Extract the [X, Y] coordinate from the center of the cell holding the provided text.  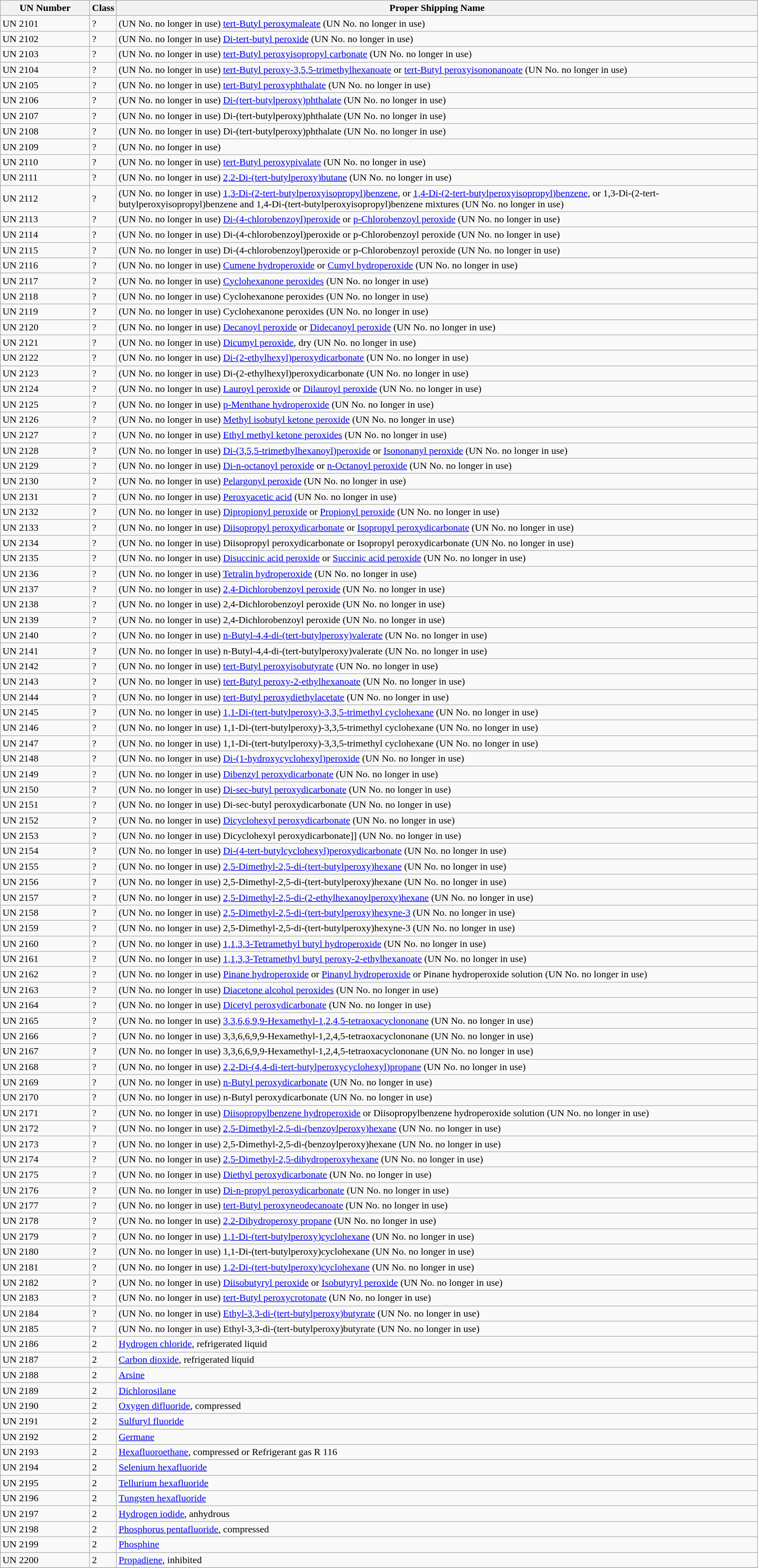
(UN No. no longer in use) Pelargonyl peroxide (UN No. no longer in use) [437, 481]
(UN No. no longer in use) tert-Butyl peroxyphthalate (UN No. no longer in use) [437, 85]
UN 2119 [45, 312]
(UN No. no longer in use) tert-Butyl peroxy-3,5,5-trimethylhexanoate or tert-Butyl peroxyisononanoate (UN No. no longer in use) [437, 70]
UN 2185 [45, 1329]
(UN No. no longer in use) [437, 147]
UN 2171 [45, 1113]
UN 2199 [45, 1545]
UN 2169 [45, 1082]
(UN No. no longer in use) Di-(3,5,5-trimethylhexanoyl)peroxide or Isononanyl peroxide (UN No. no longer in use) [437, 451]
(UN No. no longer in use) tert-Butyl peroxymaleate (UN No. no longer in use) [437, 23]
UN 2143 [45, 681]
UN 2104 [45, 70]
(UN No. no longer in use) Diacetone alcohol peroxides (UN No. no longer in use) [437, 990]
UN 2136 [45, 574]
(UN No. no longer in use) Diisobutyryl peroxide or Isobutyryl peroxide (UN No. no longer in use) [437, 1283]
UN 2181 [45, 1267]
(UN No. no longer in use) p-Menthane hydroperoxide (UN No. no longer in use) [437, 404]
UN 2179 [45, 1236]
UN 2154 [45, 851]
(UN No. no longer in use) Dicyclohexyl peroxydicarbonate]] (UN No. no longer in use) [437, 836]
UN 2148 [45, 759]
UN 2197 [45, 1514]
UN 2166 [45, 1036]
(UN No. no longer in use) Di-tert-butyl peroxide (UN No. no longer in use) [437, 39]
UN 2141 [45, 651]
UN 2112 [45, 198]
UN 2139 [45, 620]
(UN No. no longer in use) tert-Butyl peroxy-2-ethylhexanoate (UN No. no longer in use) [437, 681]
Tellurium hexafluoride [437, 1483]
UN 2111 [45, 177]
UN 2162 [45, 974]
UN 2113 [45, 219]
UN 2124 [45, 389]
UN 2198 [45, 1529]
UN 2183 [45, 1298]
UN 2167 [45, 1051]
UN 2156 [45, 882]
UN 2187 [45, 1360]
(UN No. no longer in use) Dicetyl peroxydicarbonate (UN No. no longer in use) [437, 1005]
UN 2177 [45, 1206]
(UN No. no longer in use) 2,2-Di-(tert-butylperoxy)butane (UN No. no longer in use) [437, 177]
UN 2123 [45, 373]
(UN No. no longer in use) 1,1,3,3-Tetramethyl butyl hydroperoxide (UN No. no longer in use) [437, 944]
UN 2175 [45, 1174]
UN 2164 [45, 1005]
(UN No. no longer in use) Dipropionyl peroxide or Propionyl peroxide (UN No. no longer in use) [437, 512]
(UN No. no longer in use) Lauroyl peroxide or Dilauroyl peroxide (UN No. no longer in use) [437, 389]
UN 2151 [45, 805]
UN 2127 [45, 435]
UN 2173 [45, 1144]
(UN No. no longer in use) Di-n-propyl peroxydicarbonate (UN No. no longer in use) [437, 1190]
(UN No. no longer in use) 2,5-Dimethyl-2,5-dihydroperoxyhexane (UN No. no longer in use) [437, 1159]
(UN No. no longer in use) Pinane hydroperoxide or Pinanyl hydroperoxide or Pinane hydroperoxide solution (UN No. no longer in use) [437, 974]
UN 2195 [45, 1483]
UN 2193 [45, 1452]
(UN No. no longer in use) tert-Butyl peroxyisopropyl carbonate (UN No. no longer in use) [437, 54]
UN 2189 [45, 1390]
UN 2176 [45, 1190]
UN Number [45, 8]
UN 2184 [45, 1313]
(UN No. no longer in use) Peroxyacetic acid (UN No. no longer in use) [437, 497]
(UN No. no longer in use) 1,1,3,3-Tetramethyl butyl peroxy-2-ethylhexanoate (UN No. no longer in use) [437, 959]
UN 2134 [45, 543]
(UN No. no longer in use) Disuccinic acid peroxide or Succinic acid peroxide (UN No. no longer in use) [437, 558]
UN 2135 [45, 558]
UN 2157 [45, 897]
UN 2116 [45, 266]
(UN No. no longer in use) Diethyl peroxydicarbonate (UN No. no longer in use) [437, 1174]
UN 2178 [45, 1221]
UN 2137 [45, 589]
Dichlorosilane [437, 1390]
UN 2110 [45, 162]
(UN No. no longer in use) Dibenzyl peroxydicarbonate (UN No. no longer in use) [437, 774]
UN 2114 [45, 235]
(UN No. no longer in use) tert-Butyl peroxyisobutyrate (UN No. no longer in use) [437, 666]
Proper Shipping Name [437, 8]
UN 2109 [45, 147]
Sulfuryl fluoride [437, 1421]
UN 2194 [45, 1468]
UN 2168 [45, 1067]
Arsine [437, 1375]
UN 2149 [45, 774]
UN 2101 [45, 23]
UN 2190 [45, 1406]
Germane [437, 1437]
(UN No. no longer in use) Dicyclohexyl peroxydicarbonate (UN No. no longer in use) [437, 820]
UN 2180 [45, 1252]
(UN No. no longer in use) tert-Butyl peroxyneodecanoate (UN No. no longer in use) [437, 1206]
(UN No. no longer in use) tert-Butyl peroxydiethylacetate (UN No. no longer in use) [437, 697]
Hydrogen iodide, anhydrous [437, 1514]
UN 2117 [45, 281]
UN 2159 [45, 928]
(UN No. no longer in use) Diisopropylbenzene hydroperoxide or Diisopropylbenzene hydroperoxide solution (UN No. no longer in use) [437, 1113]
Phosphine [437, 1545]
Class [103, 8]
UN 2133 [45, 528]
(UN No. no longer in use) 2,2-Dihydroperoxy propane (UN No. no longer in use) [437, 1221]
(UN No. no longer in use) 1,2-Di-(tert-butylperoxy)cyclohexane (UN No. no longer in use) [437, 1267]
UN 2182 [45, 1283]
UN 2160 [45, 944]
(UN No. no longer in use) 2,5-Dimethyl-2,5-di-(2-ethylhexanoylperoxy)hexane (UN No. no longer in use) [437, 897]
(UN No. no longer in use) Di-(4-tert-butylcyclohexyl)peroxydicarbonate (UN No. no longer in use) [437, 851]
UN 2126 [45, 419]
UN 2138 [45, 604]
UN 2130 [45, 481]
UN 2120 [45, 327]
UN 2121 [45, 343]
UN 2147 [45, 743]
UN 2150 [45, 789]
UN 2107 [45, 116]
UN 2155 [45, 866]
UN 2102 [45, 39]
UN 2105 [45, 85]
UN 2200 [45, 1560]
UN 2170 [45, 1098]
(UN No. no longer in use) tert-Butyl peroxypivalate (UN No. no longer in use) [437, 162]
(UN No. no longer in use) Ethyl methyl ketone peroxides (UN No. no longer in use) [437, 435]
Propadiene, inhibited [437, 1560]
UN 2163 [45, 990]
UN 2174 [45, 1159]
UN 2132 [45, 512]
(UN No. no longer in use) Methyl isobutyl ketone peroxide (UN No. no longer in use) [437, 419]
UN 2191 [45, 1421]
UN 2103 [45, 54]
UN 2131 [45, 497]
UN 2115 [45, 250]
(UN No. no longer in use) Tetralin hydroperoxide (UN No. no longer in use) [437, 574]
Oxygen difluoride, compressed [437, 1406]
(UN No. no longer in use) Dicumyl peroxide, dry (UN No. no longer in use) [437, 343]
UN 2152 [45, 820]
Selenium hexafluoride [437, 1468]
(UN No. no longer in use) 2,2-Di-(4,4-di-tert-butylperoxycyclohexyl)propane (UN No. no longer in use) [437, 1067]
Carbon dioxide, refrigerated liquid [437, 1360]
UN 2186 [45, 1344]
Hydrogen chloride, refrigerated liquid [437, 1344]
UN 2172 [45, 1128]
UN 2146 [45, 728]
UN 2196 [45, 1498]
UN 2118 [45, 296]
Hexafluoroethane, compressed or Refrigerant gas R 116 [437, 1452]
Phosphorus pentafluoride, compressed [437, 1529]
UN 2129 [45, 466]
(UN No. no longer in use) Di-n-octanoyl peroxide or n-Octanoyl peroxide (UN No. no longer in use) [437, 466]
UN 2122 [45, 358]
UN 2192 [45, 1437]
(UN No. no longer in use) Cumene hydroperoxide or Cumyl hydroperoxide (UN No. no longer in use) [437, 266]
UN 2188 [45, 1375]
UN 2153 [45, 836]
UN 2158 [45, 913]
UN 2125 [45, 404]
UN 2108 [45, 131]
UN 2128 [45, 451]
(UN No. no longer in use) Di-(1-hydroxycyclohexyl)peroxide (UN No. no longer in use) [437, 759]
UN 2106 [45, 100]
UN 2145 [45, 713]
UN 2161 [45, 959]
(UN No. no longer in use) tert-Butyl peroxycrotonate (UN No. no longer in use) [437, 1298]
UN 2142 [45, 666]
UN 2144 [45, 697]
UN 2140 [45, 635]
UN 2165 [45, 1021]
Tungsten hexafluoride [437, 1498]
(UN No. no longer in use) Decanoyl peroxide or Didecanoyl peroxide (UN No. no longer in use) [437, 327]
